Pinpoint the cell where the given text exists, returning its [X, Y] midpoint coordinate. 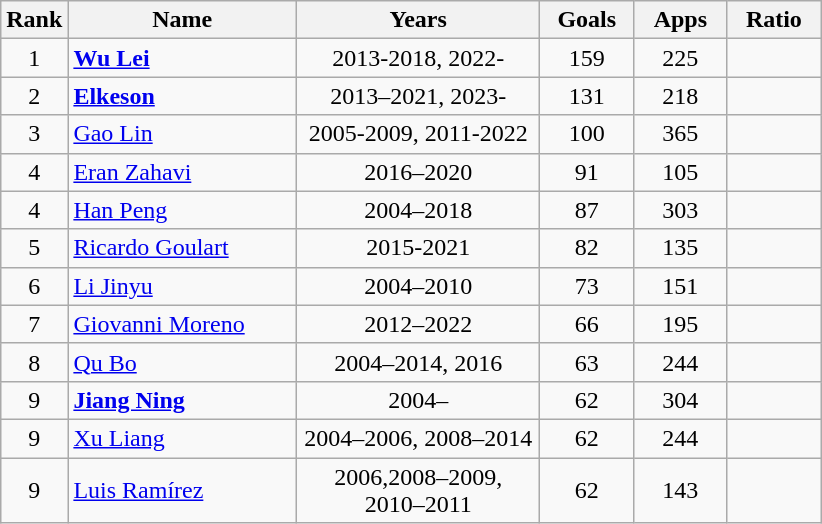
5 [34, 248]
63 [587, 362]
91 [587, 172]
2004–2018 [418, 210]
82 [587, 248]
Xu Liang [182, 438]
2005-2009, 2011-2022 [418, 134]
Jiang Ning [182, 400]
Gao Lin [182, 134]
7 [34, 324]
2 [34, 96]
143 [681, 490]
Elkeson [182, 96]
Name [182, 20]
195 [681, 324]
6 [34, 286]
66 [587, 324]
Qu Bo [182, 362]
2004– [418, 400]
Luis Ramírez [182, 490]
135 [681, 248]
Rank [34, 20]
Eran Zahavi [182, 172]
1 [34, 58]
365 [681, 134]
225 [681, 58]
131 [587, 96]
87 [587, 210]
2016–2020 [418, 172]
105 [681, 172]
Giovanni Moreno [182, 324]
2012–2022 [418, 324]
Han Peng [182, 210]
Goals [587, 20]
2006,2008–2009, 2010–2011 [418, 490]
Wu Lei [182, 58]
303 [681, 210]
Ratio [774, 20]
2013–2021, 2023- [418, 96]
8 [34, 362]
Ricardo Goulart [182, 248]
151 [681, 286]
Years [418, 20]
218 [681, 96]
2004–2006, 2008–2014 [418, 438]
159 [587, 58]
304 [681, 400]
73 [587, 286]
2004–2010 [418, 286]
100 [587, 134]
Li Jinyu [182, 286]
3 [34, 134]
2004–2014, 2016 [418, 362]
2015-2021 [418, 248]
Apps [681, 20]
2013-2018, 2022- [418, 58]
